Detect which cell encompasses the target text, then output its (x, y) center coordinate. 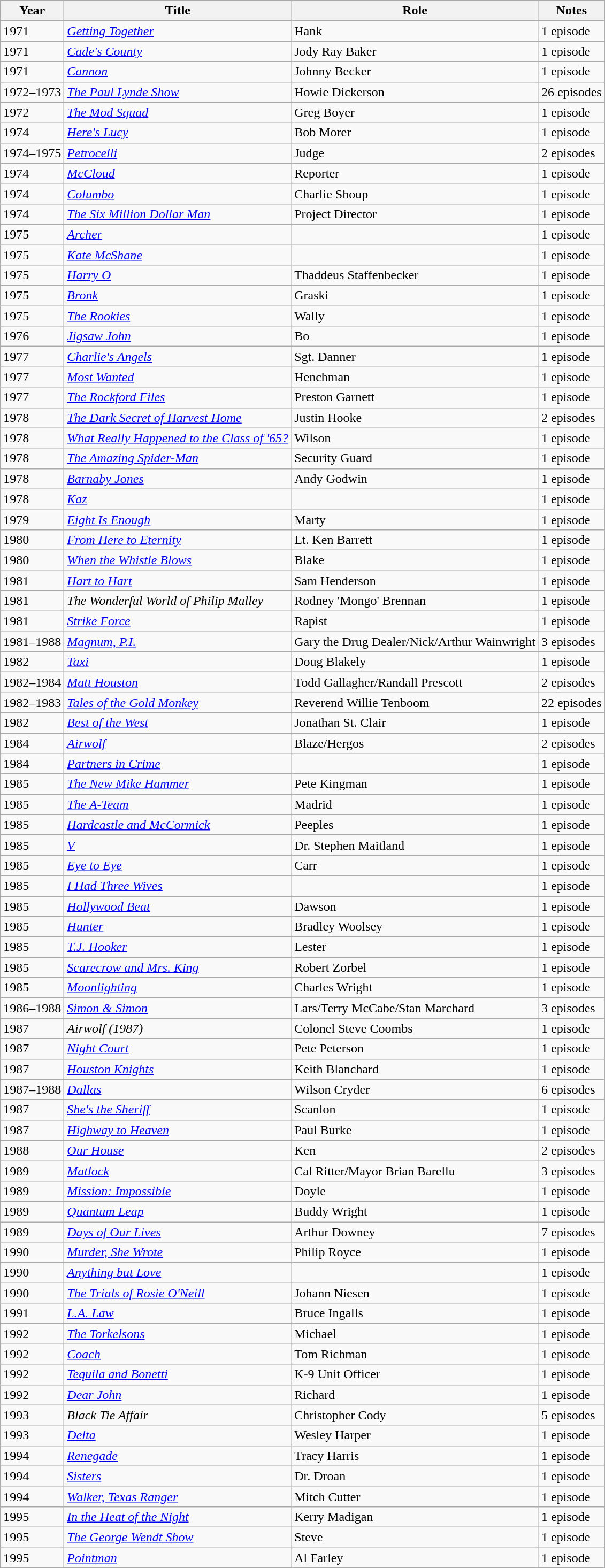
Pete Kingman (415, 784)
Bronk (178, 296)
Archer (178, 234)
Dallas (178, 1089)
Wilson Cryder (415, 1089)
Justin Hooke (415, 418)
Dr. Droan (415, 1476)
Charlie's Angels (178, 357)
The New Mike Hammer (178, 784)
Judge (415, 153)
Jonathan St. Clair (415, 723)
The A-Team (178, 804)
Petrocelli (178, 153)
Hunter (178, 927)
Michael (415, 1334)
Kate McShane (178, 255)
Marty (415, 519)
In the Heat of the Night (178, 1517)
The Rockford Files (178, 397)
Tequila and Bonetti (178, 1374)
Scanlon (415, 1110)
Rapist (415, 621)
Gary the Drug Dealer/Nick/Arthur Wainwright (415, 642)
1979 (32, 519)
T.J. Hooker (178, 947)
Anything but Love (178, 1273)
Cal Ritter/Mayor Brian Barellu (415, 1171)
Doyle (415, 1191)
Eye to Eye (178, 865)
Lt. Ken Barrett (415, 540)
Carr (415, 865)
Night Court (178, 1049)
1988 (32, 1150)
Lars/Terry McCabe/Stan Marchard (415, 1008)
The Torkelsons (178, 1334)
The Trials of Rosie O'Neill (178, 1293)
McCloud (178, 173)
Todd Gallagher/Randall Prescott (415, 682)
The Six Million Dollar Man (178, 214)
Jody Ray Baker (415, 51)
1987–1988 (32, 1089)
Colonel Steve Coombs (415, 1028)
Hank (415, 31)
Mission: Impossible (178, 1191)
Sgt. Danner (415, 357)
Murder, She Wrote (178, 1252)
1974–1975 (32, 153)
Kaz (178, 499)
Paul Burke (415, 1130)
Bruce Ingalls (415, 1313)
Keith Blanchard (415, 1069)
Tales of the Gold Monkey (178, 703)
Preston Garnett (415, 397)
Harry O (178, 275)
Wilson (415, 438)
Scarecrow and Mrs. King (178, 967)
I Had Three Wives (178, 886)
V (178, 845)
Andy Godwin (415, 479)
Madrid (415, 804)
Dear John (178, 1395)
What Really Happened to the Class of '65? (178, 438)
Kerry Madigan (415, 1517)
Tracy Harris (415, 1456)
Cade's County (178, 51)
Matt Houston (178, 682)
Arthur Downey (415, 1232)
Lester (415, 947)
Cannon (178, 72)
Strike Force (178, 621)
Our House (178, 1150)
1982–1984 (32, 682)
Howie Dickerson (415, 92)
7 episodes (571, 1232)
Graski (415, 296)
Eight Is Enough (178, 519)
Simon & Simon (178, 1008)
The George Wendt Show (178, 1537)
Charles Wright (415, 988)
Henchman (415, 377)
The Rookies (178, 316)
Quantum Leap (178, 1211)
1982–1983 (32, 703)
Delta (178, 1435)
6 episodes (571, 1089)
The Dark Secret of Harvest Home (178, 418)
Black Tie Affair (178, 1415)
Johnny Becker (415, 72)
Ken (415, 1150)
When the Whistle Blows (178, 560)
Rodney 'Mongo' Brennan (415, 601)
Greg Boyer (415, 112)
Barnaby Jones (178, 479)
Blake (415, 560)
Matlock (178, 1171)
Johann Niesen (415, 1293)
Moonlighting (178, 988)
Hart to Hart (178, 580)
From Here to Eternity (178, 540)
Magnum, P.I. (178, 642)
Blaze/Hergos (415, 743)
Doug Blakely (415, 662)
Highway to Heaven (178, 1130)
L.A. Law (178, 1313)
Sam Henderson (415, 580)
Days of Our Lives (178, 1232)
1991 (32, 1313)
Reporter (415, 173)
1976 (32, 336)
Title (178, 11)
Getting Together (178, 31)
Here's Lucy (178, 133)
Pete Peterson (415, 1049)
Most Wanted (178, 377)
Tom Richman (415, 1354)
Steve (415, 1537)
Bradley Woolsey (415, 927)
5 episodes (571, 1415)
Reverend Willie Tenboom (415, 703)
Best of the West (178, 723)
Security Guard (415, 458)
1972 (32, 112)
Coach (178, 1354)
Columbo (178, 194)
1981–1988 (32, 642)
1986–1988 (32, 1008)
Role (415, 11)
Hardcastle and McCormick (178, 825)
Thaddeus Staffenbecker (415, 275)
Sisters (178, 1476)
Project Director (415, 214)
Philip Royce (415, 1252)
Notes (571, 11)
She's the Sheriff (178, 1110)
26 episodes (571, 92)
Dr. Stephen Maitland (415, 845)
Renegade (178, 1456)
Mitch Cutter (415, 1496)
Partners in Crime (178, 764)
Year (32, 11)
Wally (415, 316)
Wesley Harper (415, 1435)
Airwolf (178, 743)
Richard (415, 1395)
Peeples (415, 825)
The Wonderful World of Philip Malley (178, 601)
Al Farley (415, 1558)
Taxi (178, 662)
Buddy Wright (415, 1211)
Airwolf (1987) (178, 1028)
The Amazing Spider-Man (178, 458)
Bo (415, 336)
22 episodes (571, 703)
Christopher Cody (415, 1415)
Walker, Texas Ranger (178, 1496)
Jigsaw John (178, 336)
Hollywood Beat (178, 906)
Houston Knights (178, 1069)
Pointman (178, 1558)
Charlie Shoup (415, 194)
Bob Morer (415, 133)
Dawson (415, 906)
Robert Zorbel (415, 967)
1972–1973 (32, 92)
The Mod Squad (178, 112)
The Paul Lynde Show (178, 92)
K-9 Unit Officer (415, 1374)
